Detect which cell encompasses the target text, then output its [x, y] center coordinate. 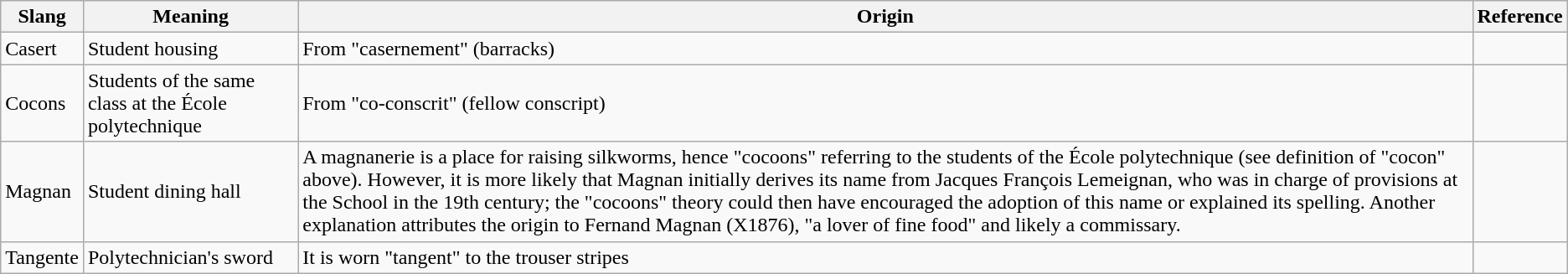
Tangente [42, 257]
From "casernement" (barracks) [885, 49]
From "co-conscrit" (fellow conscript) [885, 103]
Reference [1519, 17]
It is worn "tangent" to the trouser stripes [885, 257]
Cocons [42, 103]
Casert [42, 49]
Magnan [42, 191]
Origin [885, 17]
Polytechnician's sword [190, 257]
Student housing [190, 49]
Slang [42, 17]
Student dining hall [190, 191]
Students of the same class at the École polytechnique [190, 103]
Meaning [190, 17]
